Search for the cell housing the specified text and yield its [x, y] center coordinate. 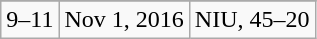
9–11 [30, 20]
Nov 1, 2016 [124, 20]
NIU, 45–20 [252, 20]
